Detect which cell encompasses the target text, then output its [x, y] center coordinate. 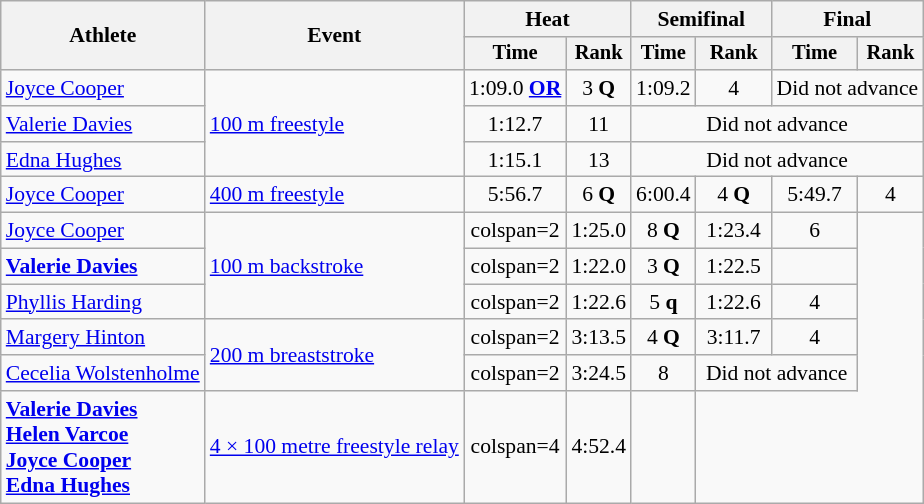
1:22.5 [734, 267]
200 m breaststroke [334, 356]
5 q [664, 302]
13 [598, 160]
3:13.5 [598, 338]
8 [664, 373]
3:11.7 [734, 338]
1:09.2 [664, 88]
Cecelia Wolstenholme [103, 373]
11 [598, 124]
3:24.5 [598, 373]
1:15.1 [515, 160]
8 Q [664, 231]
4:52.4 [598, 447]
colspan=4 [515, 447]
5:49.7 [815, 195]
1:22.0 [598, 267]
4 × 100 metre freestyle relay [334, 447]
Event [334, 36]
5:56.7 [515, 195]
1:25.0 [598, 231]
Margery Hinton [103, 338]
Athlete [103, 36]
Heat [548, 19]
Semifinal [702, 19]
1:09.0 OR [515, 88]
Final [848, 19]
Valerie DaviesHelen VarcoeJoyce CooperEdna Hughes [103, 447]
100 m backstroke [334, 266]
100 m freestyle [334, 124]
6 [815, 231]
1:23.4 [734, 231]
6:00.4 [664, 195]
6 Q [598, 195]
Edna Hughes [103, 160]
Phyllis Harding [103, 302]
1:12.7 [515, 124]
400 m freestyle [334, 195]
